Determine the [x, y] coordinate at the center of the cell enclosing the given text.  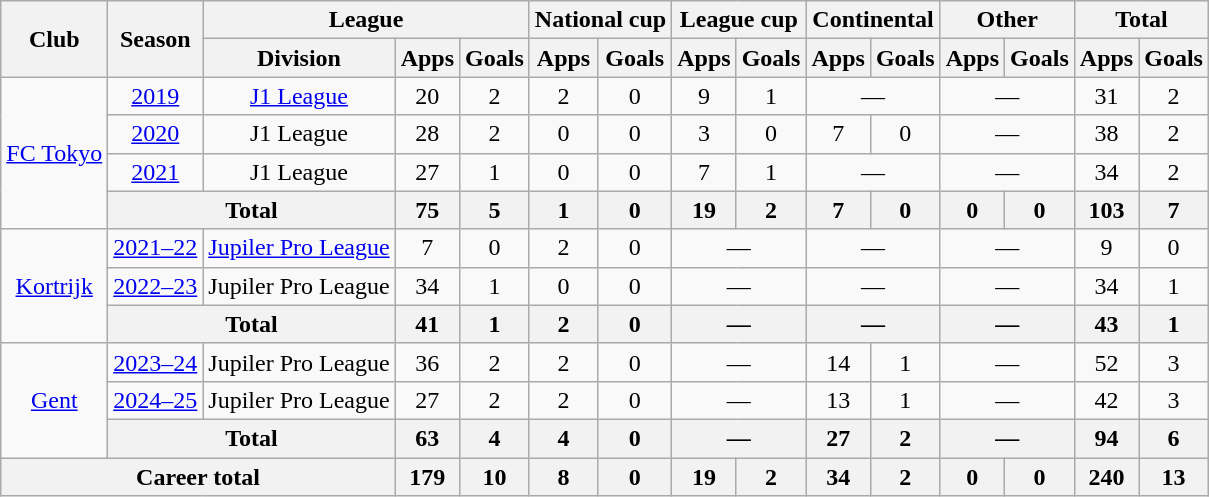
2023–24 [156, 362]
8 [563, 477]
2024–25 [156, 400]
14 [838, 362]
179 [427, 477]
20 [427, 96]
6 [1174, 438]
Season [156, 39]
10 [495, 477]
Club [54, 39]
League cup [739, 20]
41 [427, 324]
2020 [156, 134]
2019 [156, 96]
National cup [600, 20]
75 [427, 210]
31 [1106, 96]
94 [1106, 438]
28 [427, 134]
Continental [873, 20]
Kortrijk [54, 286]
Gent [54, 400]
FC Tokyo [54, 153]
42 [1106, 400]
36 [427, 362]
38 [1106, 134]
2021 [156, 172]
52 [1106, 362]
League [366, 20]
2022–23 [156, 286]
Division [299, 58]
5 [495, 210]
Career total [198, 477]
43 [1106, 324]
63 [427, 438]
2021–22 [156, 248]
103 [1106, 210]
240 [1106, 477]
Other [1007, 20]
